From the cell containing the given text, extract its center point as (X, Y) coordinate. 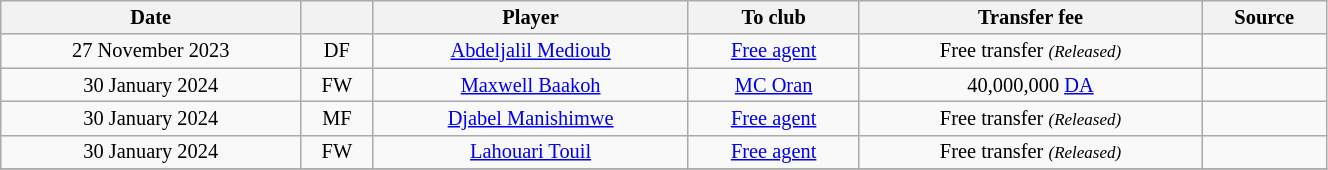
Abdeljalil Medioub (530, 51)
Maxwell Baakoh (530, 85)
Djabel Manishimwe (530, 118)
MC Oran (774, 85)
To club (774, 17)
Source (1264, 17)
40,000,000 DA (1030, 85)
27 November 2023 (151, 51)
MF (337, 118)
Player (530, 17)
Transfer fee (1030, 17)
Lahouari Touil (530, 152)
Date (151, 17)
DF (337, 51)
